Return (X, Y) of the center of cell containing provided text 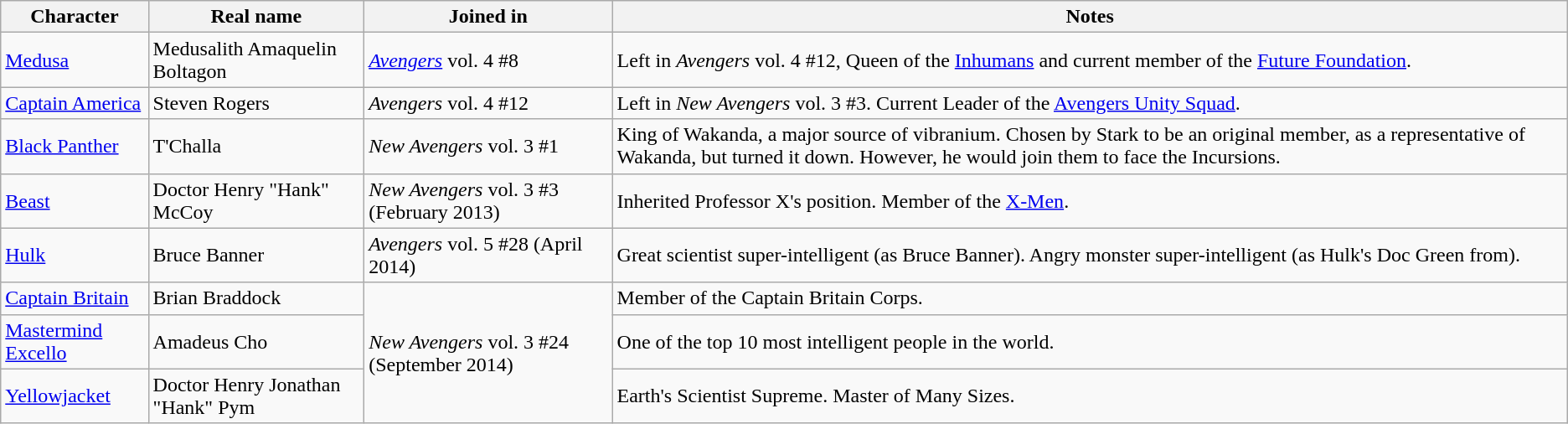
Earth's Scientist Supreme. Master of Many Sizes. (1090, 396)
Avengers vol. 4 #8 (488, 60)
Inherited Professor X's position. Member of the X-Men. (1090, 201)
Avengers vol. 5 #28 (April 2014) (488, 255)
Black Panther (75, 146)
Beast (75, 201)
One of the top 10 most intelligent people in the world. (1090, 342)
Real name (256, 17)
New Avengers vol. 3 #24 (September 2014) (488, 353)
Doctor Henry "Hank" McCoy (256, 201)
Captain Britain (75, 298)
Medusa (75, 60)
Steven Rogers (256, 103)
T'Challa (256, 146)
Avengers vol. 4 #12 (488, 103)
Notes (1090, 17)
Mastermind Excello (75, 342)
Hulk (75, 255)
Brian Braddock (256, 298)
Member of the Captain Britain Corps. (1090, 298)
New Avengers vol. 3 #3 (February 2013) (488, 201)
Amadeus Cho (256, 342)
Left in Avengers vol. 4 #12, Queen of the Inhumans and current member of the Future Foundation. (1090, 60)
Doctor Henry Jonathan "Hank" Pym (256, 396)
Medusalith Amaquelin Boltagon (256, 60)
Joined in (488, 17)
Great scientist super-intelligent (as Bruce Banner). Angry monster super-intelligent (as Hulk's Doc Green from). (1090, 255)
Captain America (75, 103)
Left in New Avengers vol. 3 #3. Current Leader of the Avengers Unity Squad. (1090, 103)
New Avengers vol. 3 #1 (488, 146)
Character (75, 17)
Yellowjacket (75, 396)
Bruce Banner (256, 255)
